Detect which cell encompasses the target text, then output its [x, y] center coordinate. 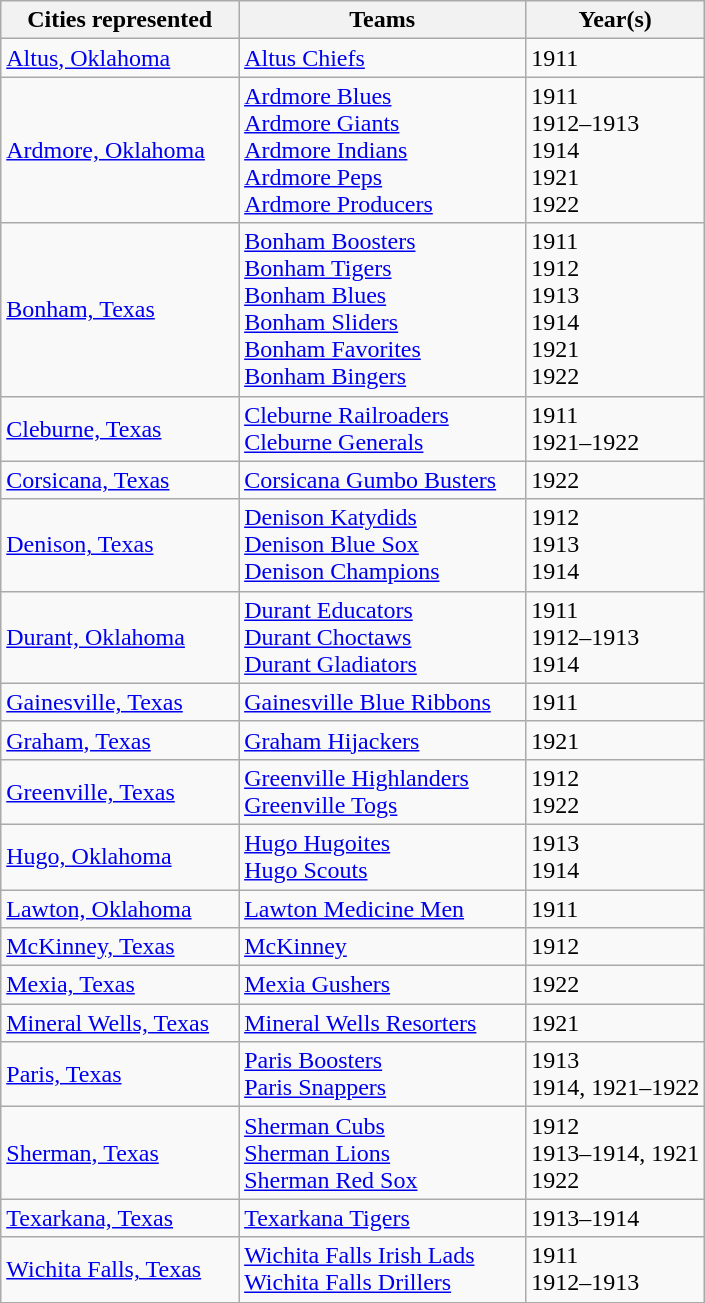
Cities represented [120, 20]
191219131914 [616, 545]
Denison KatydidsDenison Blue SoxDenison Champions [382, 545]
Durant EducatorsDurant ChoctawsDurant Gladiators [382, 637]
1913–1914 [616, 1218]
Altus Chiefs [382, 58]
Mineral Wells, Texas [120, 1023]
Sherman, Texas [120, 1153]
McKinney, Texas [120, 947]
19121913–1914, 19211922 [616, 1153]
Lawton, Oklahoma [120, 909]
Mexia, Texas [120, 985]
Cleburne, Texas [120, 428]
Altus, Oklahoma [120, 58]
Mineral Wells Resorters [382, 1023]
19131914 [616, 856]
Bonham, Texas [120, 310]
Sherman CubsSherman Lions Sherman Red Sox [382, 1153]
Paris BoostersParis Snappers [382, 1074]
Ardmore, Oklahoma [120, 150]
Bonham BoostersBonham TigersBonham BluesBonham SlidersBonham FavoritesBonham Bingers [382, 310]
Lawton Medicine Men [382, 909]
1912 [616, 947]
Durant, Oklahoma [120, 637]
McKinney [382, 947]
Mexia Gushers [382, 985]
Greenville HighlandersGreenville Togs [382, 792]
Hugo, Oklahoma [120, 856]
Gainesville Blue Ribbons [382, 702]
Teams [382, 20]
Wichita Falls Irish LadsWichita Falls Drillers [382, 1270]
Graham, Texas [120, 740]
191119121913191419211922 [616, 310]
Gainesville, Texas [120, 702]
19111921–1922 [616, 428]
Ardmore BluesArdmore GiantsArdmore IndiansArdmore PepsArdmore Producers [382, 150]
Corsicana Gumbo Busters [382, 480]
Hugo HugoitesHugo Scouts [382, 856]
Greenville, Texas [120, 792]
1912 1922 [616, 792]
Cleburne RailroadersCleburne Generals [382, 428]
Wichita Falls, Texas [120, 1270]
Year(s) [616, 20]
Corsicana, Texas [120, 480]
Paris, Texas [120, 1074]
Texarkana Tigers [382, 1218]
19111912–19131914 19211922 [616, 150]
19131914, 1921–1922 [616, 1074]
Texarkana, Texas [120, 1218]
Denison, Texas [120, 545]
19111912–1913 [616, 1270]
Graham Hijackers [382, 740]
19111912–19131914 [616, 637]
